Find where the given text appears and provide that cell's center as (x, y) coordinate. 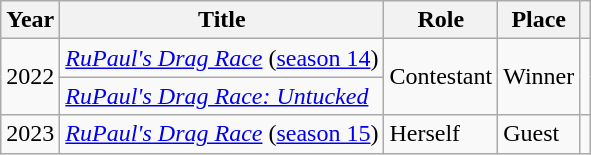
Role (441, 20)
2023 (30, 134)
Guest (539, 134)
2022 (30, 77)
RuPaul's Drag Race (season 15) (222, 134)
Herself (441, 134)
RuPaul's Drag Race (season 14) (222, 58)
Contestant (441, 77)
Winner (539, 77)
Place (539, 20)
Title (222, 20)
Year (30, 20)
RuPaul's Drag Race: Untucked (222, 96)
